Scan for the cell matching the given text and deliver its (X, Y) coordinate at center. 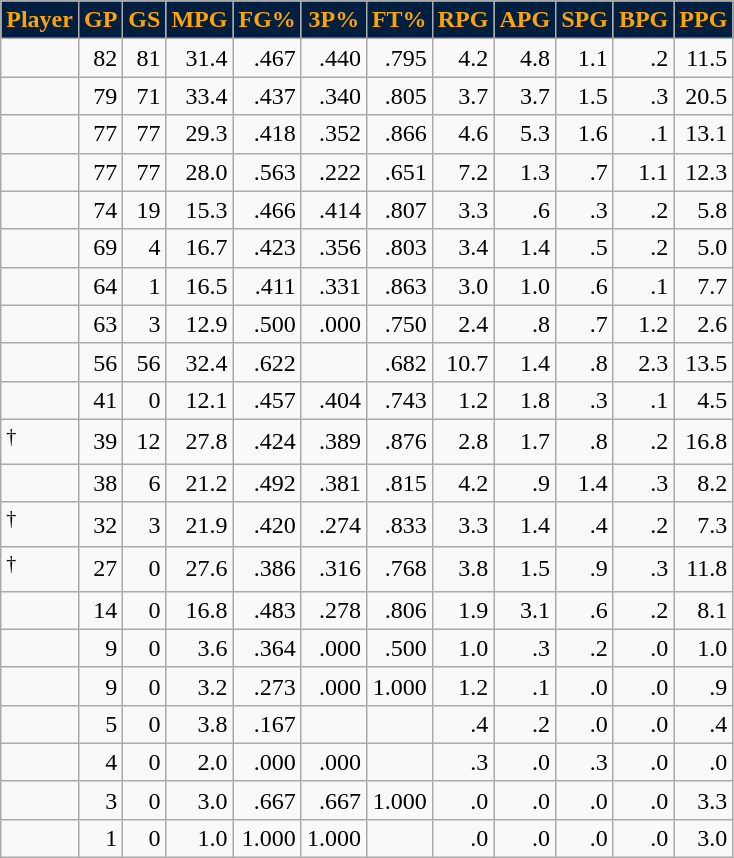
64 (100, 286)
13.1 (704, 134)
.437 (267, 96)
.815 (399, 483)
71 (144, 96)
3P% (334, 20)
3.6 (200, 648)
1.8 (525, 400)
1.7 (525, 442)
.411 (267, 286)
7.7 (704, 286)
11.8 (704, 570)
8.2 (704, 483)
5.8 (704, 210)
2.8 (463, 442)
.222 (334, 172)
.743 (399, 400)
RPG (463, 20)
.356 (334, 248)
.352 (334, 134)
GP (100, 20)
.768 (399, 570)
.364 (267, 648)
.466 (267, 210)
.273 (267, 686)
32 (100, 524)
.750 (399, 324)
4.6 (463, 134)
.418 (267, 134)
.5 (585, 248)
13.5 (704, 362)
4.8 (525, 58)
.386 (267, 570)
8.1 (704, 610)
3.1 (525, 610)
27.8 (200, 442)
.424 (267, 442)
2.3 (643, 362)
.833 (399, 524)
5 (100, 724)
74 (100, 210)
.381 (334, 483)
5.0 (704, 248)
41 (100, 400)
.440 (334, 58)
21.2 (200, 483)
.167 (267, 724)
.806 (399, 610)
6 (144, 483)
11.5 (704, 58)
63 (100, 324)
.389 (334, 442)
32.4 (200, 362)
1.9 (463, 610)
12.3 (704, 172)
.331 (334, 286)
7.2 (463, 172)
3.2 (200, 686)
1.6 (585, 134)
.651 (399, 172)
.316 (334, 570)
21.9 (200, 524)
14 (100, 610)
.805 (399, 96)
10.7 (463, 362)
12.1 (200, 400)
.423 (267, 248)
27 (100, 570)
12 (144, 442)
MPG (200, 20)
81 (144, 58)
GS (144, 20)
7.3 (704, 524)
5.3 (525, 134)
.807 (399, 210)
.467 (267, 58)
16.7 (200, 248)
16.5 (200, 286)
Player (40, 20)
.420 (267, 524)
38 (100, 483)
.622 (267, 362)
.876 (399, 442)
.563 (267, 172)
.492 (267, 483)
33.4 (200, 96)
2.6 (704, 324)
BPG (643, 20)
79 (100, 96)
27.6 (200, 570)
.457 (267, 400)
.483 (267, 610)
31.4 (200, 58)
.863 (399, 286)
FG% (267, 20)
SPG (585, 20)
3.4 (463, 248)
.404 (334, 400)
APG (525, 20)
15.3 (200, 210)
.414 (334, 210)
4.5 (704, 400)
12.9 (200, 324)
69 (100, 248)
1.3 (525, 172)
PPG (704, 20)
.274 (334, 524)
20.5 (704, 96)
29.3 (200, 134)
.278 (334, 610)
.340 (334, 96)
.803 (399, 248)
.795 (399, 58)
28.0 (200, 172)
.866 (399, 134)
2.0 (200, 762)
82 (100, 58)
19 (144, 210)
39 (100, 442)
2.4 (463, 324)
FT% (399, 20)
.682 (399, 362)
